Provide the [X, Y] coordinate of the cell's center where the given text is located.  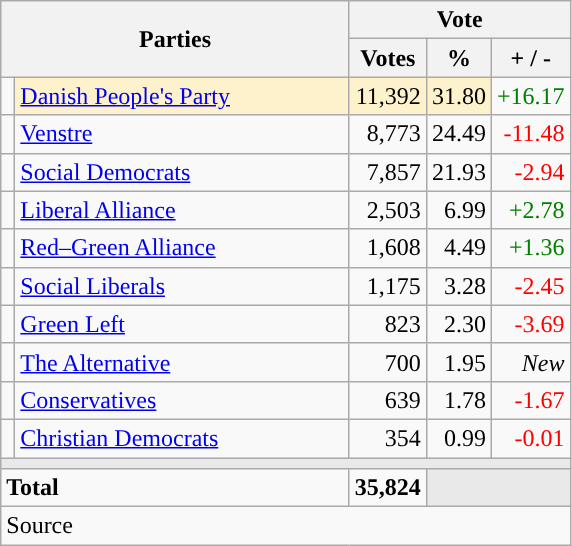
4.49 [458, 248]
-3.69 [530, 324]
-11.48 [530, 134]
354 [388, 438]
Christian Democrats [182, 438]
7,857 [388, 172]
2.30 [458, 324]
Conservatives [182, 400]
Social Liberals [182, 286]
The Alternative [182, 362]
Venstre [182, 134]
31.80 [458, 96]
+ / - [530, 58]
Votes [388, 58]
Total [176, 488]
21.93 [458, 172]
New [530, 362]
+2.78 [530, 210]
Vote [460, 20]
+1.36 [530, 248]
24.49 [458, 134]
Green Left [182, 324]
11,392 [388, 96]
Danish People's Party [182, 96]
1,175 [388, 286]
+16.17 [530, 96]
Liberal Alliance [182, 210]
-2.45 [530, 286]
8,773 [388, 134]
0.99 [458, 438]
35,824 [388, 488]
Red–Green Alliance [182, 248]
700 [388, 362]
1.78 [458, 400]
1,608 [388, 248]
Parties [176, 39]
639 [388, 400]
-1.67 [530, 400]
6.99 [458, 210]
-0.01 [530, 438]
1.95 [458, 362]
Social Democrats [182, 172]
% [458, 58]
Source [286, 526]
823 [388, 324]
-2.94 [530, 172]
3.28 [458, 286]
2,503 [388, 210]
